Find where the given text appears and provide that cell's center as [x, y] coordinate. 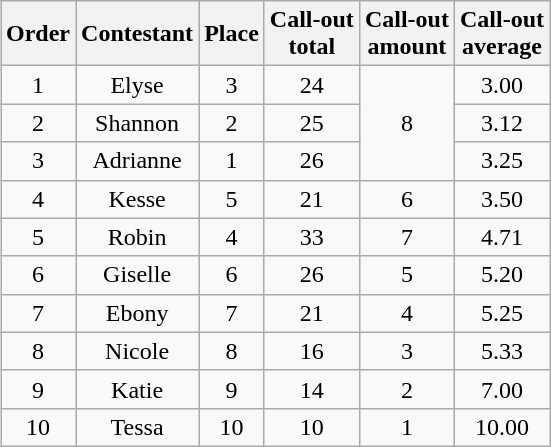
Adrianne [138, 161]
Ebony [138, 313]
Contestant [138, 34]
Nicole [138, 351]
Place [232, 34]
10.00 [502, 427]
7.00 [502, 389]
Elyse [138, 85]
3.50 [502, 199]
Giselle [138, 275]
5.33 [502, 351]
3.12 [502, 123]
Order [38, 34]
Shannon [138, 123]
25 [312, 123]
Call-outtotal [312, 34]
Call-outaverage [502, 34]
24 [312, 85]
5.20 [502, 275]
33 [312, 237]
14 [312, 389]
Robin [138, 237]
Kesse [138, 199]
Call-outamount [406, 34]
Katie [138, 389]
Tessa [138, 427]
16 [312, 351]
3.00 [502, 85]
4.71 [502, 237]
5.25 [502, 313]
3.25 [502, 161]
